From the cell containing the given text, extract its center point as [x, y] coordinate. 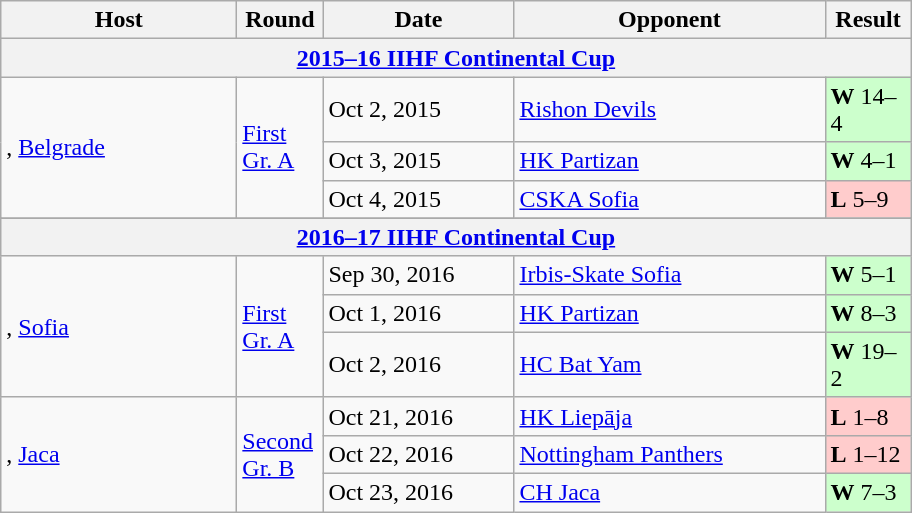
Irbis-Skate Sofia [670, 275]
L 1–12 [868, 454]
Sep 30, 2016 [418, 275]
W 8–3 [868, 313]
L 1–8 [868, 416]
Round [280, 20]
Oct 23, 2016 [418, 492]
Nottingham Panthers [670, 454]
L 5–9 [868, 199]
2016–17 IIHF Continental Cup [456, 237]
Oct 22, 2016 [418, 454]
Oct 21, 2016 [418, 416]
, Sofia [119, 326]
Date [418, 20]
Oct 4, 2015 [418, 199]
Rishon Devils [670, 110]
W 5–1 [868, 275]
Opponent [670, 20]
, Jaca [119, 454]
SecondGr. B [280, 454]
Oct 1, 2016 [418, 313]
Result [868, 20]
Oct 2, 2015 [418, 110]
W 7–3 [868, 492]
W 14–4 [868, 110]
2015–16 IIHF Continental Cup [456, 58]
CSKA Sofia [670, 199]
HC Bat Yam [670, 364]
Host [119, 20]
W 4–1 [868, 161]
CH Jaca [670, 492]
Oct 2, 2016 [418, 364]
W 19–2 [868, 364]
HK Liepāja [670, 416]
Oct 3, 2015 [418, 161]
, Belgrade [119, 148]
